Return (X, Y) of the center of cell containing provided text 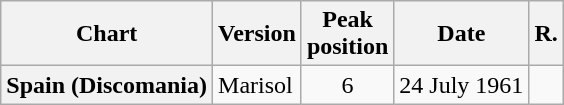
Marisol (258, 85)
Spain (Discomania) (107, 85)
Version (258, 34)
Date (462, 34)
6 (347, 85)
Peakposition (347, 34)
R. (546, 34)
24 July 1961 (462, 85)
Chart (107, 34)
